Pinpoint the cell where the given text exists, returning its (X, Y) midpoint coordinate. 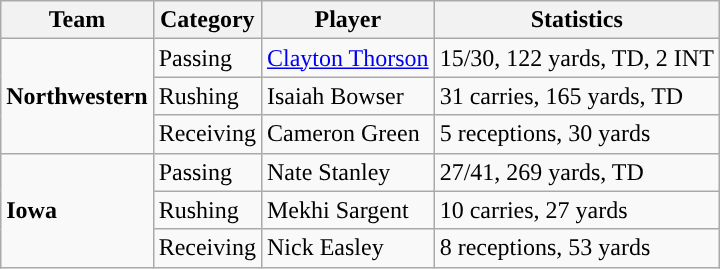
31 carries, 165 yards, TD (576, 96)
Team (77, 20)
Player (348, 20)
10 carries, 27 yards (576, 210)
27/41, 269 yards, TD (576, 172)
Clayton Thorson (348, 58)
Nate Stanley (348, 172)
Nick Easley (348, 248)
Mekhi Sargent (348, 210)
Iowa (77, 210)
5 receptions, 30 yards (576, 134)
Category (207, 20)
Isaiah Bowser (348, 96)
8 receptions, 53 yards (576, 248)
Cameron Green (348, 134)
Northwestern (77, 96)
15/30, 122 yards, TD, 2 INT (576, 58)
Statistics (576, 20)
